Determine the [x, y] coordinate at the center of the cell enclosing the given text.  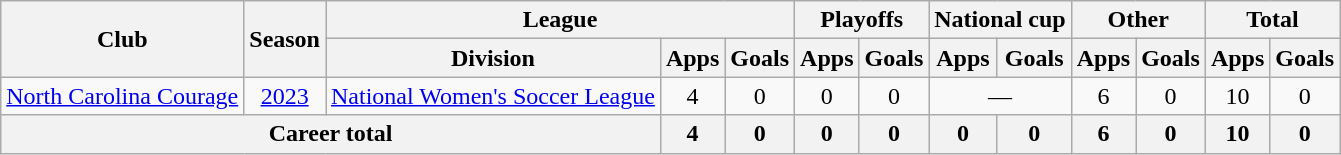
League [560, 20]
Club [122, 39]
Total [1272, 20]
2023 [285, 96]
National cup [1000, 20]
— [1000, 96]
Playoffs [862, 20]
Division [494, 58]
Other [1138, 20]
National Women's Soccer League [494, 96]
Season [285, 39]
North Carolina Courage [122, 96]
Career total [331, 134]
